Determine the (x, y) coordinate at the center of the cell enclosing the given text.  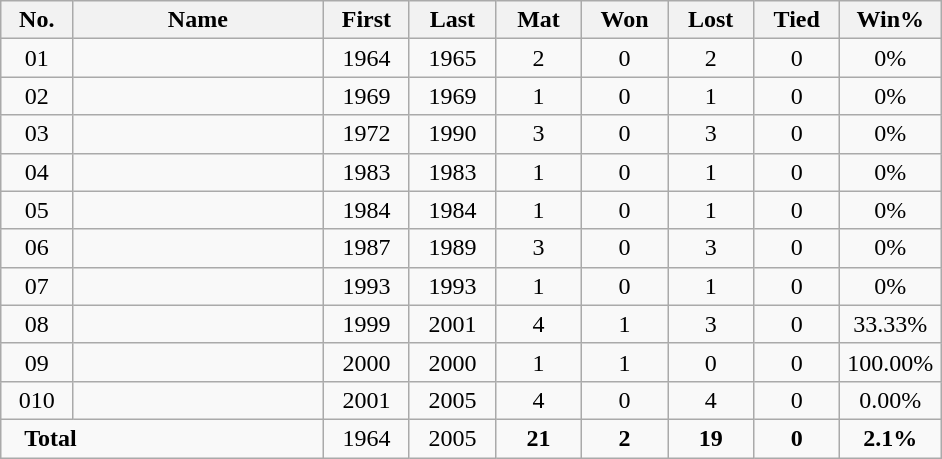
19 (711, 438)
01 (36, 58)
1999 (366, 324)
010 (36, 400)
1990 (452, 134)
1965 (452, 58)
03 (36, 134)
Name (198, 20)
No. (36, 20)
Tied (797, 20)
1989 (452, 248)
Total (162, 438)
Won (625, 20)
100.00% (890, 362)
08 (36, 324)
02 (36, 96)
Last (452, 20)
1987 (366, 248)
First (366, 20)
2.1% (890, 438)
1972 (366, 134)
33.33% (890, 324)
09 (36, 362)
05 (36, 210)
Mat (538, 20)
Lost (711, 20)
06 (36, 248)
21 (538, 438)
04 (36, 172)
0.00% (890, 400)
Win% (890, 20)
07 (36, 286)
